Return the [X, Y] coordinate for the center point of the cell that contains the specified text.  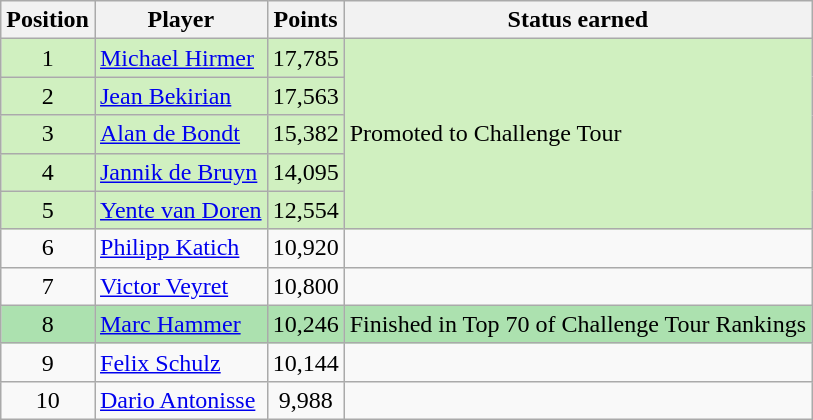
15,382 [306, 134]
9 [48, 362]
10 [48, 400]
Jean Bekirian [180, 96]
Felix Schulz [180, 362]
8 [48, 324]
Philipp Katich [180, 248]
Position [48, 20]
5 [48, 210]
Promoted to Challenge Tour [578, 134]
1 [48, 58]
Dario Antonisse [180, 400]
Yente van Doren [180, 210]
2 [48, 96]
Status earned [578, 20]
Jannik de Bruyn [180, 172]
7 [48, 286]
17,563 [306, 96]
Points [306, 20]
Marc Hammer [180, 324]
14,095 [306, 172]
17,785 [306, 58]
3 [48, 134]
10,800 [306, 286]
10,920 [306, 248]
6 [48, 248]
4 [48, 172]
Victor Veyret [180, 286]
Michael Hirmer [180, 58]
Finished in Top 70 of Challenge Tour Rankings [578, 324]
10,246 [306, 324]
Alan de Bondt [180, 134]
9,988 [306, 400]
Player [180, 20]
12,554 [306, 210]
10,144 [306, 362]
